For the text-containing cell, return its midpoint in (x, y) coordinate format. 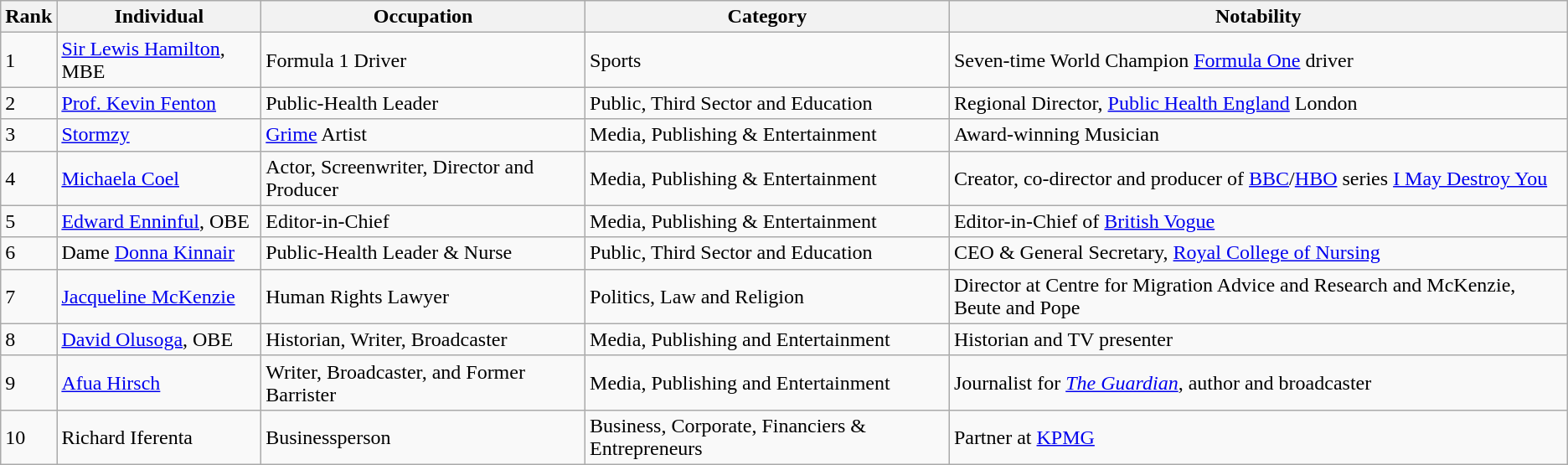
Sir Lewis Hamilton, MBE (159, 60)
2 (28, 103)
4 (28, 178)
Michaela Coel (159, 178)
Journalist for The Guardian, author and broadcaster (1258, 382)
Richard Iferenta (159, 437)
Seven-time World Champion Formula One driver (1258, 60)
Business, Corporate, Financiers & Entrepreneurs (767, 437)
Regional Director, Public Health England London (1258, 103)
10 (28, 437)
Prof. Kevin Fenton (159, 103)
1 (28, 60)
Jacqueline McKenzie (159, 297)
David Olusoga, OBE (159, 339)
Editor-in-Chief of British Vogue (1258, 221)
5 (28, 221)
Grime Artist (424, 135)
Actor, Screenwriter, Director and Producer (424, 178)
Historian and TV presenter (1258, 339)
Public-Health Leader & Nurse (424, 253)
Edward Enninful, OBE (159, 221)
Director at Centre for Migration Advice and Research and McKenzie, Beute and Pope (1258, 297)
Notability (1258, 17)
CEO & General Secretary, Royal College of Nursing (1258, 253)
Human Rights Lawyer (424, 297)
Partner at KPMG (1258, 437)
Category (767, 17)
Public-Health Leader (424, 103)
7 (28, 297)
Dame Donna Kinnair (159, 253)
Stormzy (159, 135)
Politics, Law and Religion (767, 297)
Individual (159, 17)
6 (28, 253)
Rank (28, 17)
8 (28, 339)
Historian, Writer, Broadcaster (424, 339)
Formula 1 Driver (424, 60)
Occupation (424, 17)
Businessperson (424, 437)
3 (28, 135)
9 (28, 382)
Afua Hirsch (159, 382)
Editor-in-Chief (424, 221)
Creator, co-director and producer of BBC/HBO series I May Destroy You (1258, 178)
Writer, Broadcaster, and Former Barrister (424, 382)
Award-winning Musician (1258, 135)
Sports (767, 60)
